For the text-containing cell, return its midpoint in [x, y] coordinate format. 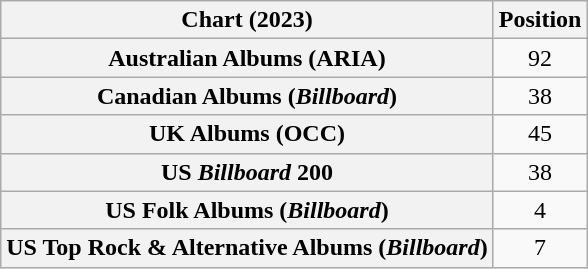
92 [540, 58]
45 [540, 134]
Australian Albums (ARIA) [247, 58]
7 [540, 248]
US Top Rock & Alternative Albums (Billboard) [247, 248]
US Billboard 200 [247, 172]
Canadian Albums (Billboard) [247, 96]
Position [540, 20]
Chart (2023) [247, 20]
US Folk Albums (Billboard) [247, 210]
4 [540, 210]
UK Albums (OCC) [247, 134]
